Output the (X, Y) coordinate of the center of the cell containing the given text.  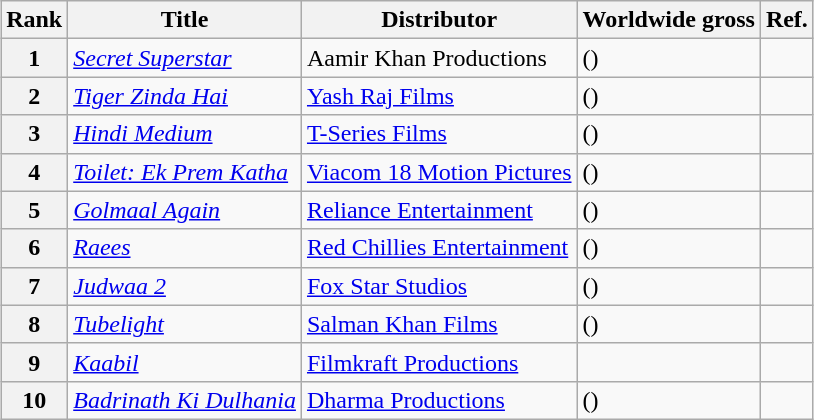
Secret Superstar (185, 58)
Yash Raj Films (439, 96)
6 (34, 248)
8 (34, 324)
5 (34, 210)
Kaabil (185, 362)
Toilet: Ek Prem Katha (185, 172)
Distributor (439, 20)
Title (185, 20)
Tiger Zinda Hai (185, 96)
Hindi Medium (185, 134)
Red Chillies Entertainment (439, 248)
9 (34, 362)
Reliance Entertainment (439, 210)
1 (34, 58)
Viacom 18 Motion Pictures (439, 172)
Salman Khan Films (439, 324)
Golmaal Again (185, 210)
4 (34, 172)
Judwaa 2 (185, 286)
Dharma Productions (439, 400)
7 (34, 286)
Filmkraft Productions (439, 362)
Aamir Khan Productions (439, 58)
T-Series Films (439, 134)
3 (34, 134)
Raees (185, 248)
Worldwide gross (668, 20)
2 (34, 96)
Tubelight (185, 324)
10 (34, 400)
Rank (34, 20)
Ref. (786, 20)
Fox Star Studios (439, 286)
Badrinath Ki Dulhania (185, 400)
